Return the [X, Y] coordinate for the center point of the cell that contains the specified text.  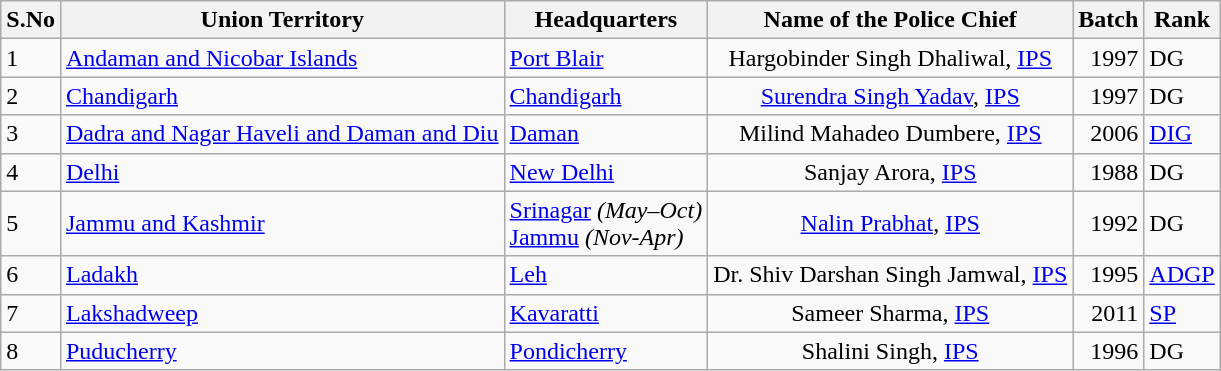
3 [31, 134]
Hargobinder Singh Dhaliwal, IPS [890, 58]
Daman [606, 134]
1995 [1108, 275]
7 [31, 313]
5 [31, 224]
1988 [1108, 172]
Sanjay Arora, IPS [890, 172]
Name of the Police Chief [890, 20]
S.No [31, 20]
Sameer Sharma, IPS [890, 313]
2006 [1108, 134]
New Delhi [606, 172]
Delhi [282, 172]
Shalini Singh, IPS [890, 351]
Dadra and Nagar Haveli and Daman and Diu [282, 134]
Headquarters [606, 20]
Srinagar (May–Oct) Jammu (Nov-Apr) [606, 224]
ADGP [1182, 275]
Leh [606, 275]
8 [31, 351]
Kavaratti [606, 313]
Ladakh [282, 275]
1992 [1108, 224]
Pondicherry [606, 351]
SP [1182, 313]
Union Territory [282, 20]
1996 [1108, 351]
Lakshadweep [282, 313]
Rank [1182, 20]
Jammu and Kashmir [282, 224]
Milind Mahadeo Dumbere, IPS [890, 134]
4 [31, 172]
2 [31, 96]
6 [31, 275]
Batch [1108, 20]
Nalin Prabhat, IPS [890, 224]
Surendra Singh Yadav, IPS [890, 96]
Andaman and Nicobar Islands [282, 58]
DIG [1182, 134]
Dr. Shiv Darshan Singh Jamwal, IPS [890, 275]
2011 [1108, 313]
1 [31, 58]
Port Blair [606, 58]
Puducherry [282, 351]
